Provide the (X, Y) coordinate of the cell's center where the given text is located.  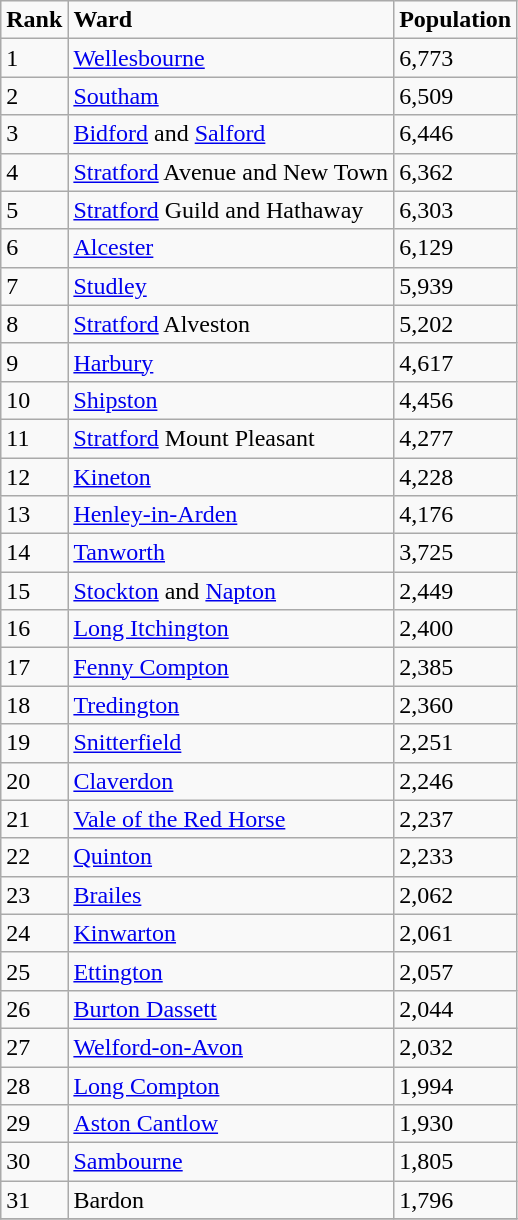
4,277 (456, 438)
8 (34, 324)
6,509 (456, 96)
26 (34, 1009)
1,930 (456, 1124)
4,456 (456, 400)
1,994 (456, 1085)
2,032 (456, 1047)
Henley-in-Arden (231, 515)
11 (34, 438)
Ward (231, 20)
6,773 (456, 58)
Population (456, 20)
Rank (34, 20)
22 (34, 857)
Long Itchington (231, 629)
Stratford Alveston (231, 324)
Sambourne (231, 1162)
4,176 (456, 515)
Quinton (231, 857)
2,237 (456, 819)
27 (34, 1047)
14 (34, 553)
1,796 (456, 1200)
29 (34, 1124)
28 (34, 1085)
6,362 (456, 172)
2,385 (456, 667)
6,303 (456, 210)
Ettington (231, 971)
10 (34, 400)
Burton Dassett (231, 1009)
Bidford and Salford (231, 134)
21 (34, 819)
2,449 (456, 591)
6 (34, 248)
Aston Cantlow (231, 1124)
Long Compton (231, 1085)
Stockton and Napton (231, 591)
Southam (231, 96)
5,939 (456, 286)
2,400 (456, 629)
30 (34, 1162)
Welford-on-Avon (231, 1047)
2,360 (456, 705)
Harbury (231, 362)
Kinwarton (231, 933)
6,129 (456, 248)
2,233 (456, 857)
31 (34, 1200)
2,044 (456, 1009)
Wellesbourne (231, 58)
2,251 (456, 743)
20 (34, 781)
Shipston (231, 400)
4,617 (456, 362)
Stratford Guild and Hathaway (231, 210)
2,062 (456, 895)
4 (34, 172)
7 (34, 286)
2,061 (456, 933)
3 (34, 134)
Kineton (231, 477)
3,725 (456, 553)
12 (34, 477)
1,805 (456, 1162)
Snitterfield (231, 743)
2 (34, 96)
6,446 (456, 134)
Alcester (231, 248)
13 (34, 515)
Bardon (231, 1200)
Stratford Avenue and New Town (231, 172)
5,202 (456, 324)
2,246 (456, 781)
23 (34, 895)
2,057 (456, 971)
1 (34, 58)
17 (34, 667)
15 (34, 591)
Studley (231, 286)
16 (34, 629)
9 (34, 362)
Brailes (231, 895)
Claverdon (231, 781)
25 (34, 971)
19 (34, 743)
4,228 (456, 477)
Tredington (231, 705)
Tanworth (231, 553)
18 (34, 705)
Fenny Compton (231, 667)
Vale of the Red Horse (231, 819)
Stratford Mount Pleasant (231, 438)
24 (34, 933)
5 (34, 210)
